Detect which cell encompasses the target text, then output its [x, y] center coordinate. 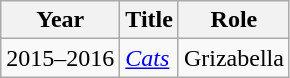
Title [150, 20]
2015–2016 [60, 58]
Role [234, 20]
Year [60, 20]
Grizabella [234, 58]
Cats [150, 58]
